Scan for the cell matching the given text and deliver its [X, Y] coordinate at center. 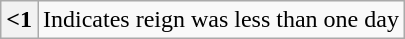
Indicates reign was less than one day [222, 20]
<1 [20, 20]
